Detect which cell encompasses the target text, then output its (x, y) center coordinate. 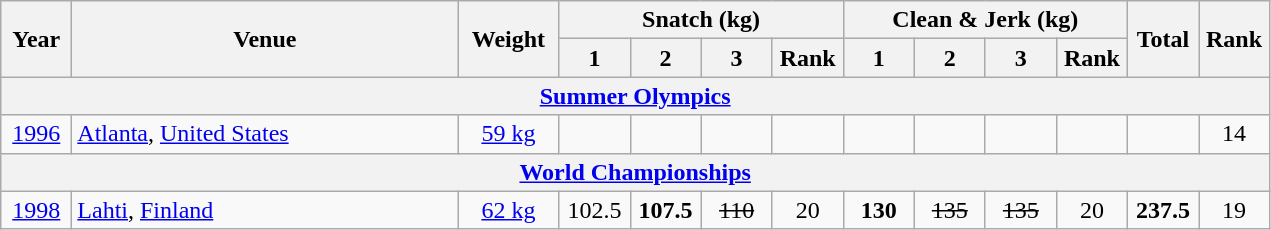
59 kg (508, 134)
110 (736, 210)
Total (1162, 39)
237.5 (1162, 210)
Summer Olympics (636, 96)
14 (1234, 134)
107.5 (666, 210)
Clean & Jerk (kg) (985, 20)
62 kg (508, 210)
130 (878, 210)
1996 (36, 134)
Snatch (kg) (701, 20)
Venue (265, 39)
Weight (508, 39)
19 (1234, 210)
World Championships (636, 172)
Lahti, Finland (265, 210)
102.5 (594, 210)
Atlanta, United States (265, 134)
Year (36, 39)
1998 (36, 210)
